Identify which cell holds the provided text, then report its (X, Y) central coordinate. 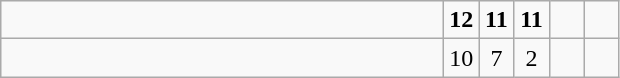
2 (532, 58)
7 (496, 58)
12 (462, 20)
10 (462, 58)
